Provide the [X, Y] coordinate of the cell's center where the given text is located.  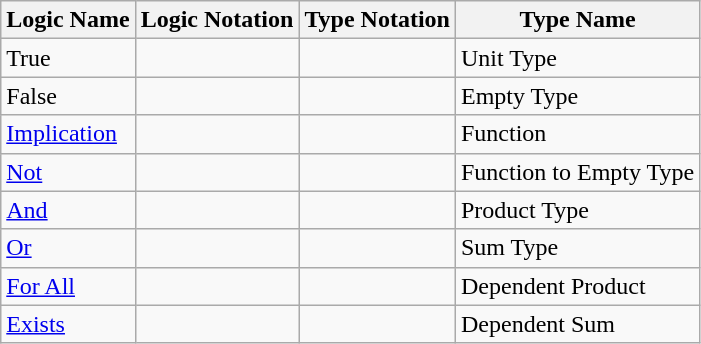
Function [577, 134]
For All [68, 286]
Dependent Product [577, 286]
Implication [68, 134]
Empty Type [577, 96]
Unit Type [577, 58]
Not [68, 172]
Dependent Sum [577, 324]
True [68, 58]
Exists [68, 324]
Logic Name [68, 20]
Function to Empty Type [577, 172]
Product Type [577, 210]
Logic Notation [217, 20]
Or [68, 248]
Sum Type [577, 248]
And [68, 210]
Type Name [577, 20]
False [68, 96]
Type Notation [378, 20]
